Scan for the cell matching the given text and deliver its (x, y) coordinate at center. 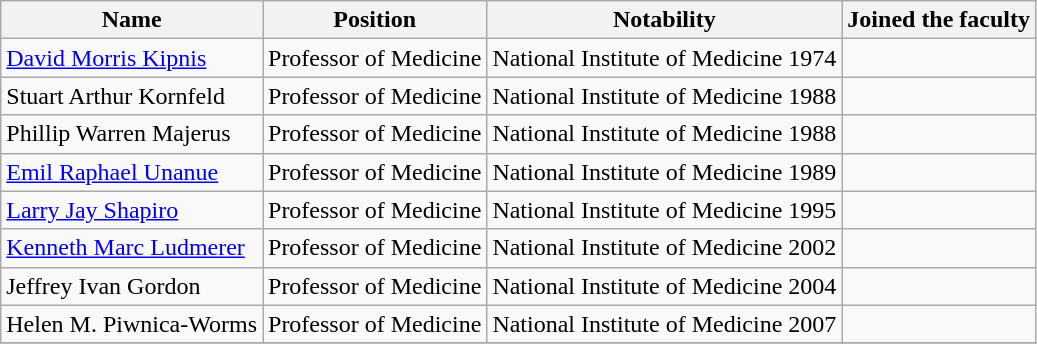
Name (132, 20)
Joined the faculty (939, 20)
Notability (664, 20)
Jeffrey Ivan Gordon (132, 286)
National Institute of Medicine 2004 (664, 286)
National Institute of Medicine 1974 (664, 58)
David Morris Kipnis (132, 58)
Helen M. Piwnica-Worms (132, 324)
Emil Raphael Unanue (132, 172)
Stuart Arthur Kornfeld (132, 96)
National Institute of Medicine 2002 (664, 248)
National Institute of Medicine 2007 (664, 324)
Phillip Warren Majerus (132, 134)
National Institute of Medicine 1989 (664, 172)
Position (374, 20)
Kenneth Marc Ludmerer (132, 248)
Larry Jay Shapiro (132, 210)
National Institute of Medicine 1995 (664, 210)
